Identify which cell holds the provided text, then report its (x, y) central coordinate. 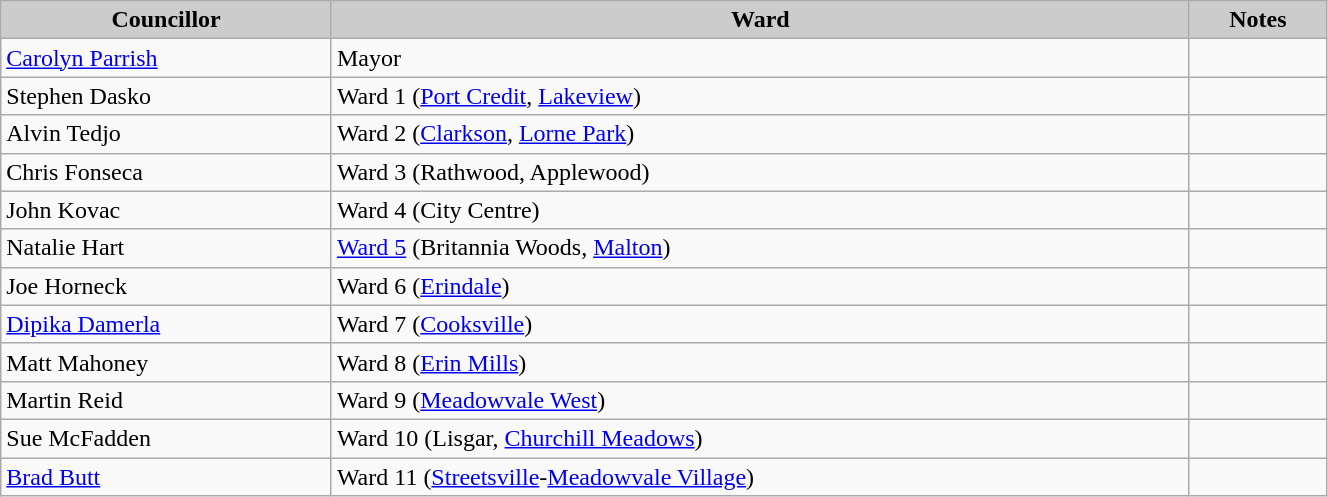
Ward 1 (Port Credit, Lakeview) (760, 96)
Ward 3 (Rathwood, Applewood) (760, 172)
Matt Mahoney (166, 362)
Councillor (166, 20)
John Kovac (166, 210)
Ward 9 (Meadowvale West) (760, 400)
Alvin Tedjo (166, 134)
Stephen Dasko (166, 96)
Ward 5 (Britannia Woods, Malton) (760, 248)
Ward 10 (Lisgar, Churchill Meadows) (760, 438)
Carolyn Parrish (166, 58)
Ward (760, 20)
Brad Butt (166, 477)
Ward 7 (Cooksville) (760, 324)
Dipika Damerla (166, 324)
Mayor (760, 58)
Ward 11 (Streetsville-Meadowvale Village) (760, 477)
Chris Fonseca (166, 172)
Natalie Hart (166, 248)
Notes (1258, 20)
Joe Horneck (166, 286)
Sue McFadden (166, 438)
Ward 6 (Erindale) (760, 286)
Ward 4 (City Centre) (760, 210)
Ward 8 (Erin Mills) (760, 362)
Ward 2 (Clarkson, Lorne Park) (760, 134)
Martin Reid (166, 400)
